Identify which cell holds the provided text, then report its [x, y] central coordinate. 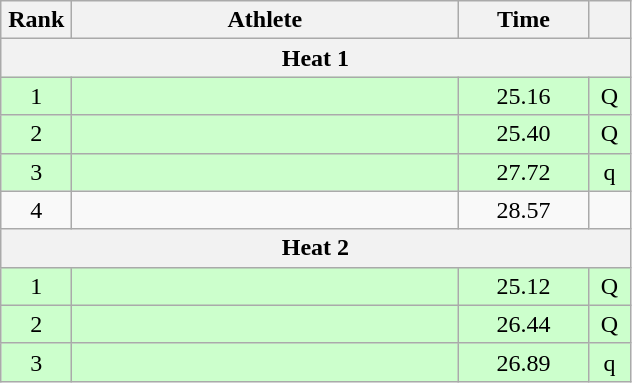
25.40 [524, 134]
Heat 2 [316, 248]
25.12 [524, 286]
27.72 [524, 172]
Athlete [265, 20]
Rank [36, 20]
26.44 [524, 324]
26.89 [524, 362]
4 [36, 210]
28.57 [524, 210]
Time [524, 20]
25.16 [524, 96]
Heat 1 [316, 58]
